Capture the cell that displays the provided text and extract its (X, Y) central coordinate. 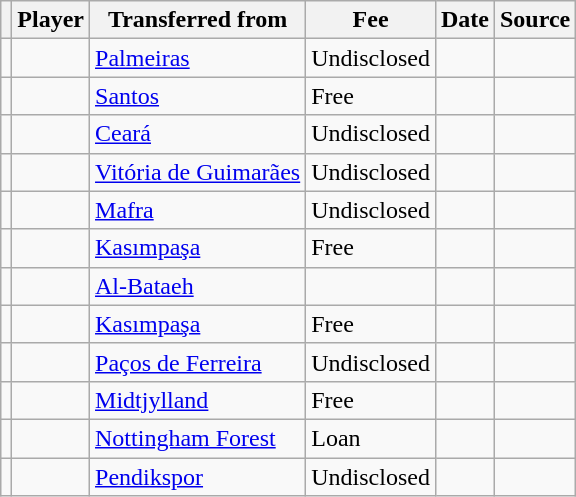
Source (534, 20)
Date (464, 20)
Pendikspor (198, 477)
Paços de Ferreira (198, 362)
Nottingham Forest (198, 438)
Midtjylland (198, 400)
Fee (371, 20)
Ceará (198, 134)
Palmeiras (198, 58)
Santos (198, 96)
Loan (371, 438)
Mafra (198, 210)
Transferred from (198, 20)
Player (51, 20)
Al-Bataeh (198, 286)
Vitória de Guimarães (198, 172)
